Pinpoint the cell where the given text exists, returning its (x, y) midpoint coordinate. 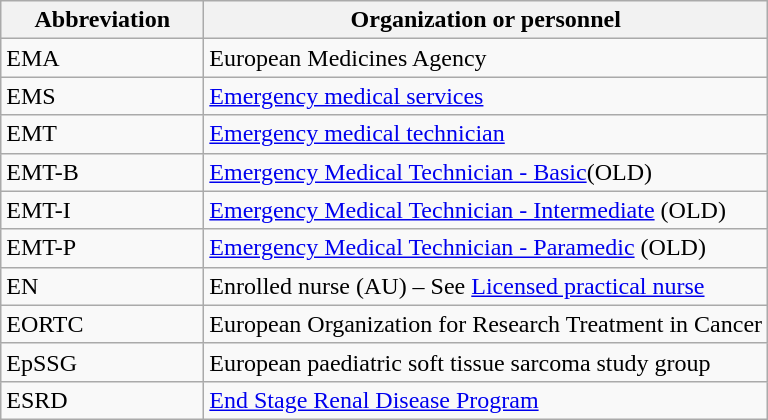
European paediatric soft tissue sarcoma study group (486, 362)
ESRD (102, 400)
Emergency Medical Technician - Basic(OLD) (486, 172)
Emergency medical technician (486, 134)
EMT (102, 134)
EMT-B (102, 172)
Emergency Medical Technician - Paramedic (OLD) (486, 248)
Organization or personnel (486, 20)
EMS (102, 96)
EpSSG (102, 362)
EMT-I (102, 210)
EMT-P (102, 248)
EMA (102, 58)
Emergency Medical Technician - Intermediate (OLD) (486, 210)
European Medicines Agency (486, 58)
Emergency medical services (486, 96)
European Organization for Research Treatment in Cancer (486, 324)
EN (102, 286)
Enrolled nurse (AU) – See Licensed practical nurse (486, 286)
End Stage Renal Disease Program (486, 400)
Abbreviation (102, 20)
EORTC (102, 324)
